Provide the [x, y] coordinate of the cell's center where the given text is located.  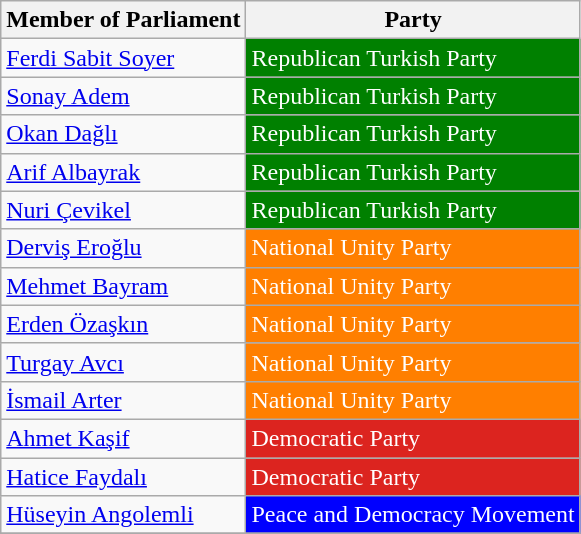
Sonay Adem [124, 96]
Okan Dağlı [124, 134]
Peace and Democracy Movement [413, 515]
Arif Albayrak [124, 172]
İsmail Arter [124, 400]
Nuri Çevikel [124, 210]
Erden Özaşkın [124, 324]
Party [413, 20]
Ahmet Kaşif [124, 438]
Derviş Eroğlu [124, 248]
Hüseyin Angolemli [124, 515]
Turgay Avcı [124, 362]
Member of Parliament [124, 20]
Hatice Faydalı [124, 477]
Ferdi Sabit Soyer [124, 58]
Mehmet Bayram [124, 286]
